Output the (X, Y) coordinate of the center of the cell containing the given text.  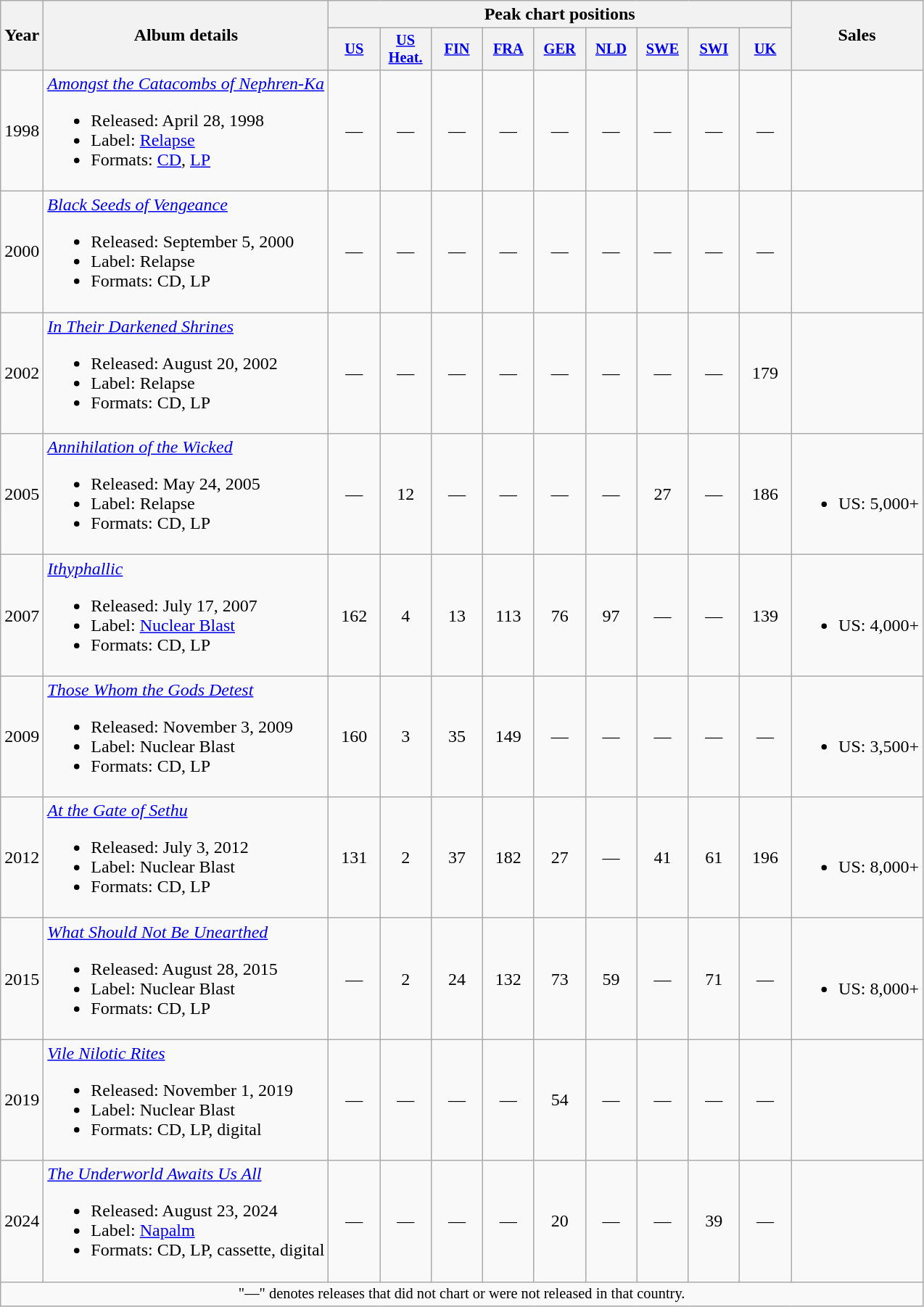
Album details (186, 36)
182 (508, 857)
IthyphallicReleased: July 17, 2007Label: Nuclear BlastFormats: CD, LP (186, 615)
186 (766, 495)
Peak chart positions (560, 15)
1998 (22, 131)
Sales (857, 36)
37 (457, 857)
Vile Nilotic RitesReleased: November 1, 2019Label: Nuclear BlastFormats: CD, LP, digital (186, 1100)
4 (406, 615)
2002 (22, 373)
In Their Darkened ShrinesReleased: August 20, 2002Label: RelapseFormats: CD, LP (186, 373)
41 (663, 857)
2000 (22, 252)
US: 3,500+ (857, 737)
At the Gate of SethuReleased: July 3, 2012Label: Nuclear BlastFormats: CD, LP (186, 857)
71 (714, 979)
GER (560, 49)
"—" denotes releases that did not chart or were not released in that country. (462, 1294)
NLD (611, 49)
Black Seeds of VengeanceReleased: September 5, 2000Label: RelapseFormats: CD, LP (186, 252)
73 (560, 979)
2015 (22, 979)
132 (508, 979)
The Underworld Awaits Us AllReleased: August 23, 2024Label: NapalmFormats: CD, LP, cassette, digital (186, 1221)
24 (457, 979)
3 (406, 737)
2009 (22, 737)
160 (354, 737)
Amongst the Catacombs of Nephren-KaReleased: April 28, 1998Label: RelapseFormats: CD, LP (186, 131)
FRA (508, 49)
SWI (714, 49)
What Should Not Be UnearthedReleased: August 28, 2015Label: Nuclear BlastFormats: CD, LP (186, 979)
54 (560, 1100)
2005 (22, 495)
Those Whom the Gods DetestReleased: November 3, 2009Label: Nuclear BlastFormats: CD, LP (186, 737)
Annihilation of the WickedReleased: May 24, 2005Label: RelapseFormats: CD, LP (186, 495)
39 (714, 1221)
76 (560, 615)
35 (457, 737)
2024 (22, 1221)
113 (508, 615)
Year (22, 36)
179 (766, 373)
US: 4,000+ (857, 615)
97 (611, 615)
13 (457, 615)
UK (766, 49)
61 (714, 857)
196 (766, 857)
2012 (22, 857)
US (354, 49)
USHeat. (406, 49)
20 (560, 1221)
2007 (22, 615)
139 (766, 615)
12 (406, 495)
149 (508, 737)
59 (611, 979)
162 (354, 615)
US: 5,000+ (857, 495)
SWE (663, 49)
FIN (457, 49)
2019 (22, 1100)
131 (354, 857)
